Return the (X, Y) coordinate for the center point of the cell that contains the specified text.  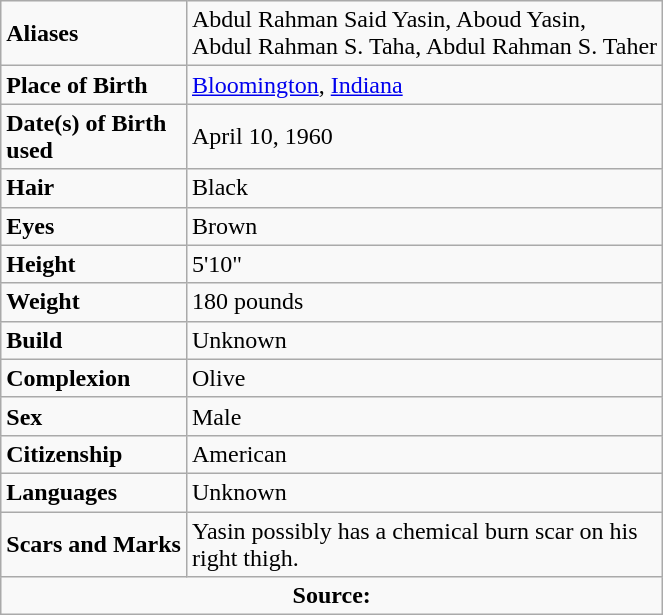
Hair (94, 188)
Build (94, 340)
Abdul Rahman Said Yasin, Aboud Yasin,Abdul Rahman S. Taha, Abdul Rahman S. Taher (424, 34)
April 10, 1960 (424, 136)
Complexion (94, 378)
180 pounds (424, 302)
Height (94, 264)
Scars and Marks (94, 544)
Olive (424, 378)
5'10" (424, 264)
Male (424, 416)
Sex (94, 416)
Bloomington, Indiana (424, 85)
Yasin possibly has a chemical burn scar on hisright thigh. (424, 544)
Citizenship (94, 454)
Weight (94, 302)
Aliases (94, 34)
Date(s) of Birthused (94, 136)
American (424, 454)
Languages (94, 492)
Place of Birth (94, 85)
Black (424, 188)
Source: (332, 596)
Brown (424, 226)
Eyes (94, 226)
